Return the [X, Y] coordinate for the center point of the cell that contains the specified text.  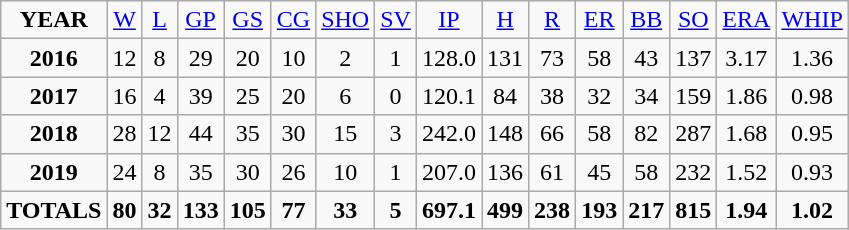
BB [646, 20]
128.0 [448, 58]
133 [200, 210]
45 [600, 172]
1.36 [812, 58]
SV [396, 20]
61 [552, 172]
2 [346, 58]
1.94 [746, 210]
242.0 [448, 134]
GP [200, 20]
137 [694, 58]
44 [200, 134]
815 [694, 210]
IP [448, 20]
232 [694, 172]
2016 [54, 58]
YEAR [54, 20]
287 [694, 134]
82 [646, 134]
6 [346, 96]
131 [506, 58]
26 [293, 172]
0 [396, 96]
3 [396, 134]
66 [552, 134]
148 [506, 134]
CG [293, 20]
16 [124, 96]
29 [200, 58]
43 [646, 58]
SHO [346, 20]
15 [346, 134]
39 [200, 96]
1.86 [746, 96]
28 [124, 134]
L [160, 20]
84 [506, 96]
25 [248, 96]
24 [124, 172]
2018 [54, 134]
193 [600, 210]
ERA [746, 20]
697.1 [448, 210]
4 [160, 96]
0.93 [812, 172]
3.17 [746, 58]
207.0 [448, 172]
217 [646, 210]
0.95 [812, 134]
136 [506, 172]
33 [346, 210]
73 [552, 58]
W [124, 20]
1.52 [746, 172]
1.02 [812, 210]
80 [124, 210]
34 [646, 96]
2019 [54, 172]
SO [694, 20]
5 [396, 210]
0.98 [812, 96]
WHIP [812, 20]
ER [600, 20]
77 [293, 210]
GS [248, 20]
38 [552, 96]
105 [248, 210]
H [506, 20]
1.68 [746, 134]
499 [506, 210]
238 [552, 210]
159 [694, 96]
120.1 [448, 96]
TOTALS [54, 210]
2017 [54, 96]
R [552, 20]
